Return (X, Y) of the center of cell containing provided text 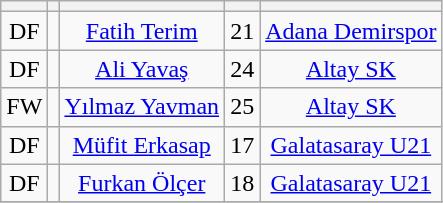
25 (242, 107)
FW (24, 107)
Yılmaz Yavman (142, 107)
Müfit Erkasap (142, 145)
Ali Yavaş (142, 69)
Fatih Terim (142, 31)
18 (242, 183)
17 (242, 145)
24 (242, 69)
21 (242, 31)
Furkan Ölçer (142, 183)
Adana Demirspor (351, 31)
